Return the [x, y] coordinate for the center point of the cell that contains the specified text.  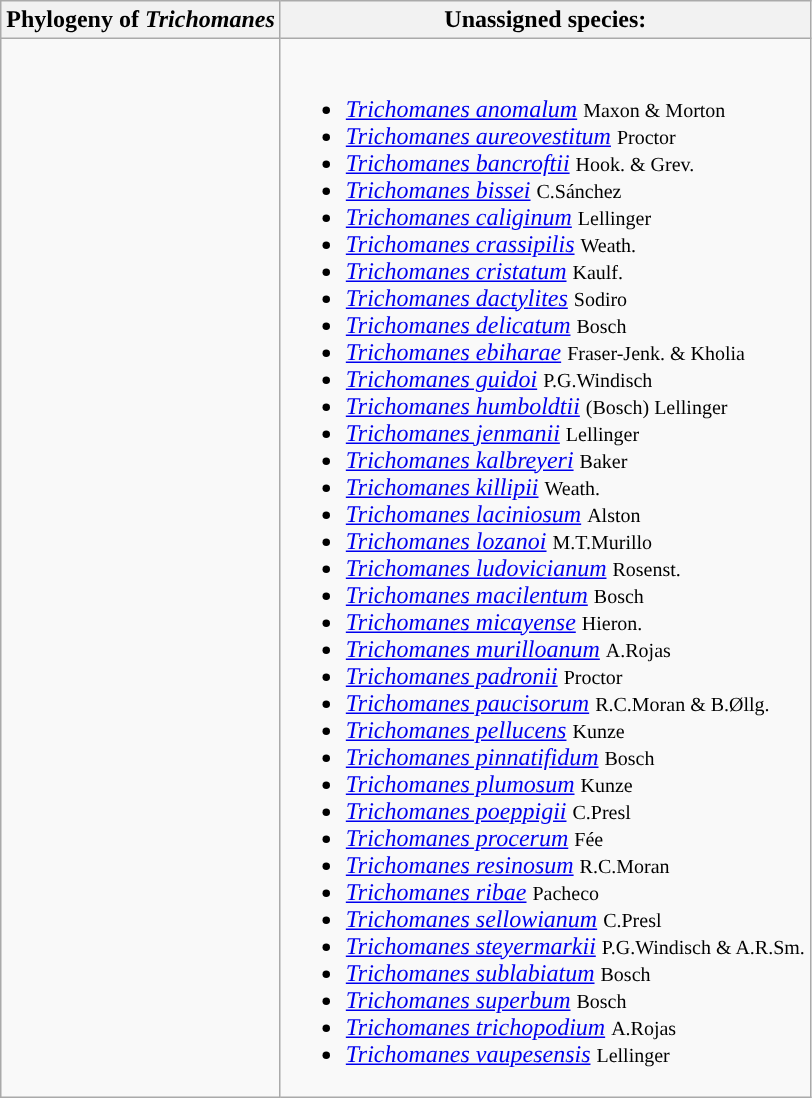
Phylogeny of Trichomanes [141, 20]
Unassigned species: [545, 20]
